Search for the cell housing the specified text and yield its (X, Y) center coordinate. 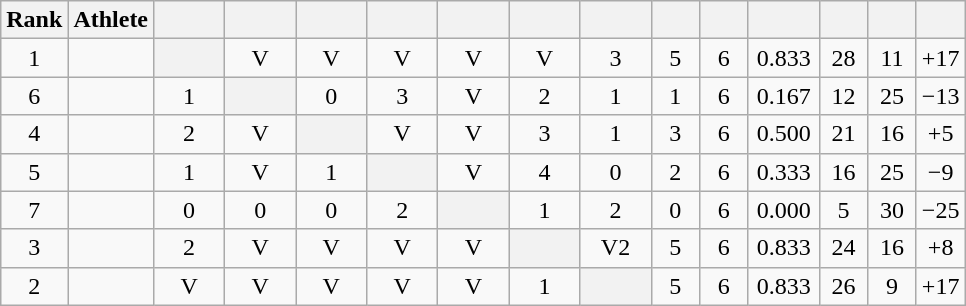
7 (34, 210)
9 (892, 286)
12 (844, 96)
+8 (940, 248)
−25 (940, 210)
28 (844, 58)
+5 (940, 134)
11 (892, 58)
0.333 (784, 172)
−13 (940, 96)
0.000 (784, 210)
30 (892, 210)
21 (844, 134)
V2 (616, 248)
24 (844, 248)
0.167 (784, 96)
Athlete (111, 20)
0.500 (784, 134)
26 (844, 286)
Rank (34, 20)
−9 (940, 172)
